Determine the [X, Y] coordinate at the center of the cell enclosing the given text.  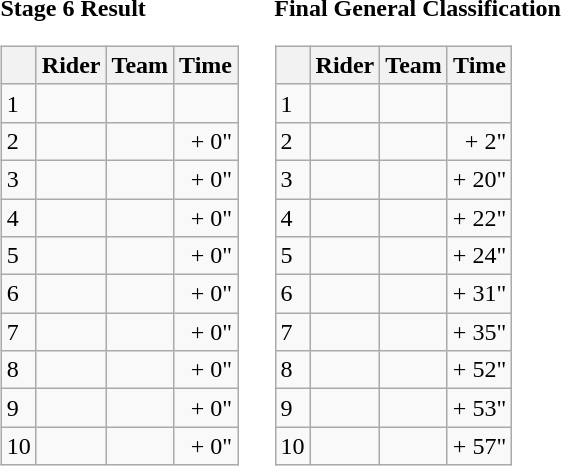
+ 35" [479, 332]
+ 52" [479, 370]
+ 2" [479, 141]
+ 22" [479, 217]
+ 53" [479, 408]
+ 24" [479, 256]
+ 20" [479, 179]
+ 57" [479, 446]
+ 31" [479, 294]
